Identify which cell holds the provided text, then report its [x, y] central coordinate. 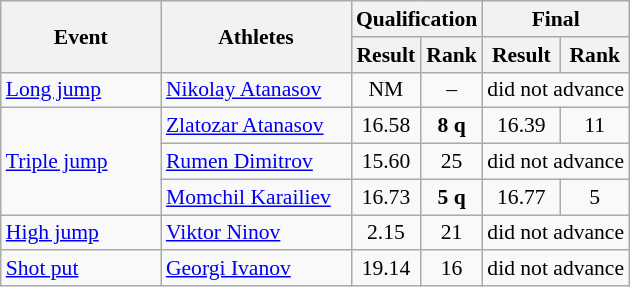
Nikolay Atanasov [256, 90]
Georgi Ivanov [256, 269]
Triple jump [81, 162]
21 [452, 233]
16.73 [386, 197]
Zlatozar Atanasov [256, 126]
Final [556, 19]
– [452, 90]
15.60 [386, 162]
19.14 [386, 269]
16 [452, 269]
Athletes [256, 36]
11 [594, 126]
16.58 [386, 126]
Qualification [416, 19]
Momchil Karailiev [256, 197]
Rumen Dimitrov [256, 162]
Viktor Ninov [256, 233]
NM [386, 90]
16.77 [521, 197]
5 q [452, 197]
Event [81, 36]
16.39 [521, 126]
25 [452, 162]
5 [594, 197]
Shot put [81, 269]
Long jump [81, 90]
2.15 [386, 233]
High jump [81, 233]
8 q [452, 126]
